For the text-containing cell, return its midpoint in (X, Y) coordinate format. 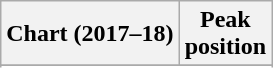
Peak position (225, 34)
Chart (2017–18) (90, 34)
